Determine the [X, Y] coordinate at the center of the cell enclosing the given text.  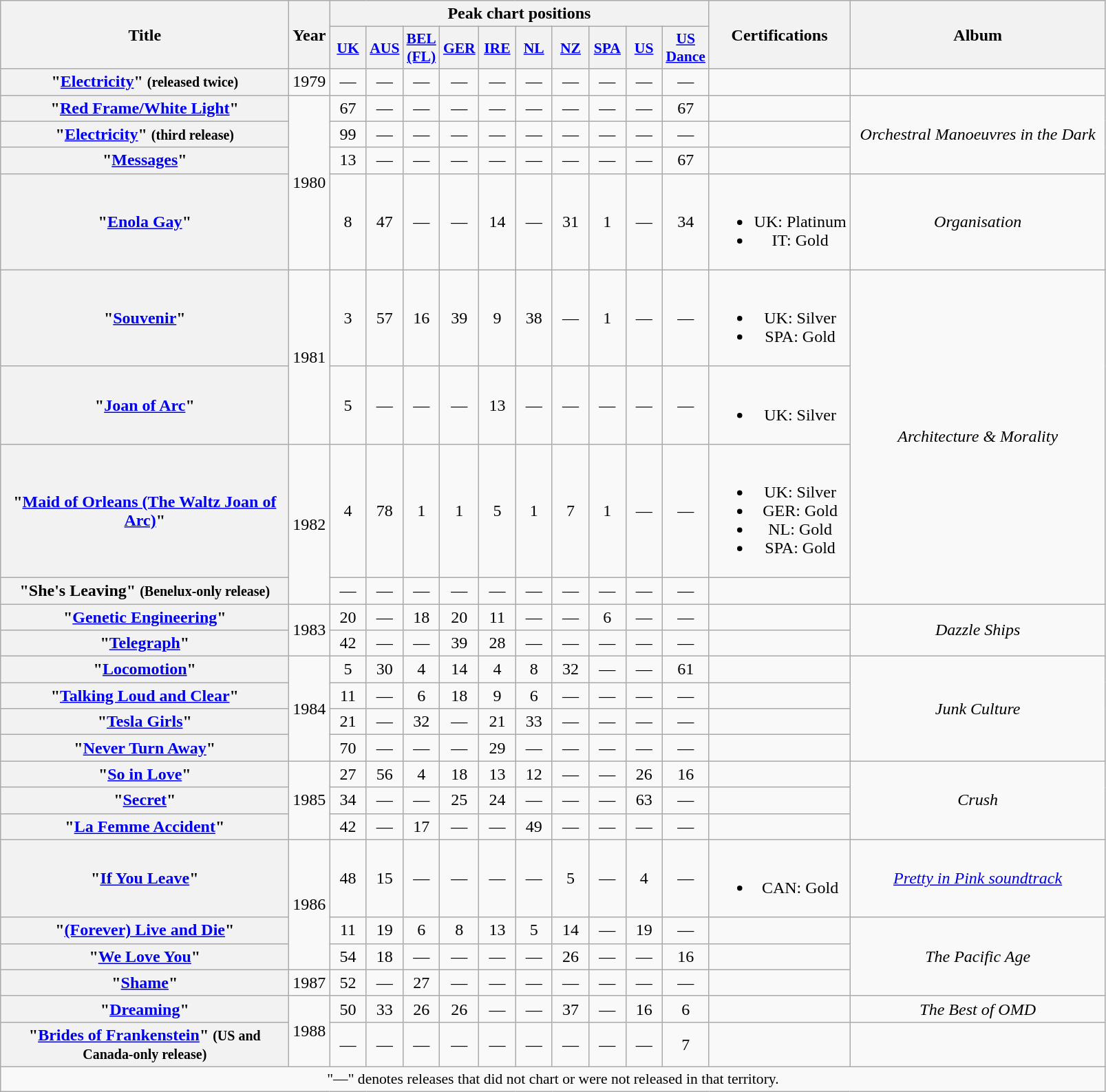
1980 [310, 182]
Certifications [779, 34]
IRE [497, 48]
BEL(FL) [421, 48]
Year [310, 34]
Architecture & Morality [977, 436]
1985 [310, 800]
30 [384, 670]
3 [348, 318]
The Pacific Age [977, 956]
AUS [384, 48]
Crush [977, 800]
99 [348, 134]
"She's Leaving" (Benelux-only release) [145, 590]
"Genetic Engineering" [145, 617]
NL [534, 48]
29 [497, 748]
57 [384, 318]
UK [348, 48]
"Secret" [145, 800]
1983 [310, 630]
"Dreaming" [145, 1009]
Dazzle Ships [977, 630]
"Maid of Orleans (The Waltz Joan of Arc)" [145, 511]
The Best of OMD [977, 1009]
1982 [310, 524]
GER [460, 48]
"Enola Gay" [145, 222]
"Electricity" (released twice) [145, 82]
47 [384, 222]
52 [348, 983]
1979 [310, 82]
Junk Culture [977, 709]
1981 [310, 356]
"So in Love" [145, 774]
"La Femme Accident" [145, 826]
78 [384, 511]
70 [348, 748]
49 [534, 826]
Album [977, 34]
54 [348, 956]
Pretty in Pink soundtrack [977, 878]
1986 [310, 904]
61 [685, 670]
"Joan of Arc" [145, 405]
50 [348, 1009]
15 [384, 878]
"Tesla Girls" [145, 722]
24 [497, 800]
56 [384, 774]
"Shame" [145, 983]
NZ [570, 48]
SPA [607, 48]
25 [460, 800]
"(Forever) Live and Die" [145, 930]
UK: PlatinumIT: Gold [779, 222]
UK: SilverSPA: Gold [779, 318]
48 [348, 878]
"We Love You" [145, 956]
28 [497, 643]
1988 [310, 1031]
1984 [310, 709]
Organisation [977, 222]
"Talking Loud and Clear" [145, 696]
31 [570, 222]
US Dance [685, 48]
Title [145, 34]
"Souvenir" [145, 318]
UK: SilverGER: GoldNL: GoldSPA: Gold [779, 511]
"Locomotion" [145, 670]
"—" denotes releases that did not chart or were not released in that territory. [553, 1079]
Peak chart positions [519, 14]
UK: Silver [779, 405]
"Telegraph" [145, 643]
38 [534, 318]
"Red Frame/White Light" [145, 108]
CAN: Gold [779, 878]
17 [421, 826]
"If You Leave" [145, 878]
"Messages" [145, 160]
37 [570, 1009]
"Never Turn Away" [145, 748]
1987 [310, 983]
12 [534, 774]
"Electricity" (third release) [145, 134]
63 [644, 800]
"Brides of Frankenstein" (US and Canada-only release) [145, 1045]
US [644, 48]
Orchestral Manoeuvres in the Dark [977, 134]
